For the text-containing cell, return its midpoint in (x, y) coordinate format. 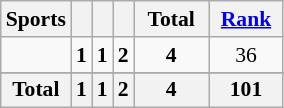
Sports (36, 19)
101 (246, 90)
36 (246, 55)
Rank (246, 19)
